Provide the (x, y) coordinate of the cell's center where the given text is located.  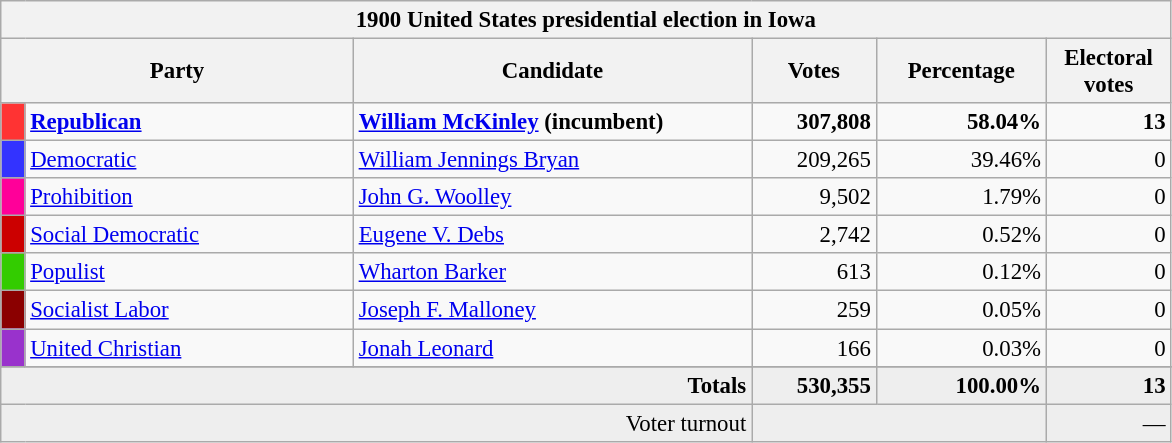
39.46% (961, 160)
0.52% (961, 235)
166 (814, 348)
Socialist Labor (189, 310)
9,502 (814, 197)
530,355 (814, 385)
Candidate (552, 72)
Votes (814, 72)
2,742 (814, 235)
259 (814, 310)
Social Democratic (189, 235)
58.04% (961, 122)
United Christian (189, 348)
Eugene V. Debs (552, 235)
Totals (376, 385)
1900 United States presidential election in Iowa (586, 20)
— (1108, 423)
Republican (189, 122)
1.79% (961, 197)
Wharton Barker (552, 273)
Populist (189, 273)
0.05% (961, 310)
Electoral votes (1108, 72)
209,265 (814, 160)
100.00% (961, 385)
Party (178, 72)
John G. Woolley (552, 197)
0.12% (961, 273)
Democratic (189, 160)
613 (814, 273)
Percentage (961, 72)
0.03% (961, 348)
William McKinley (incumbent) (552, 122)
307,808 (814, 122)
Jonah Leonard (552, 348)
Prohibition (189, 197)
Joseph F. Malloney (552, 310)
William Jennings Bryan (552, 160)
Voter turnout (376, 423)
